Return the (X, Y) coordinate for the center point of the cell that contains the specified text.  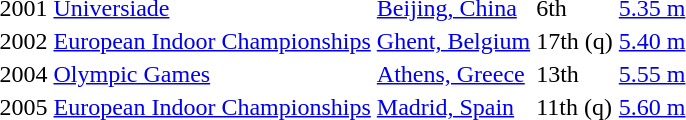
17th (q) (575, 41)
13th (575, 74)
European Indoor Championships (212, 41)
Athens, Greece (453, 74)
Olympic Games (212, 74)
Ghent, Belgium (453, 41)
